From the cell containing the given text, extract its center point as (X, Y) coordinate. 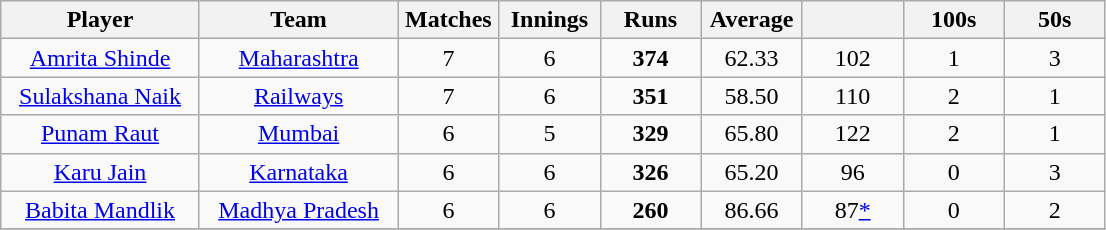
Madhya Pradesh (298, 210)
351 (650, 96)
Punam Raut (100, 134)
Innings (550, 20)
65.20 (752, 172)
329 (650, 134)
Team (298, 20)
Karnataka (298, 172)
Babita Mandlik (100, 210)
326 (650, 172)
260 (650, 210)
374 (650, 58)
110 (852, 96)
122 (852, 134)
87* (852, 210)
100s (954, 20)
Sulakshana Naik (100, 96)
Matches (448, 20)
Maharashtra (298, 58)
Mumbai (298, 134)
Average (752, 20)
86.66 (752, 210)
Amrita Shinde (100, 58)
Karu Jain (100, 172)
50s (1054, 20)
Railways (298, 96)
Runs (650, 20)
96 (852, 172)
65.80 (752, 134)
58.50 (752, 96)
62.33 (752, 58)
102 (852, 58)
5 (550, 134)
Player (100, 20)
